Identify which cell holds the provided text, then report its (x, y) central coordinate. 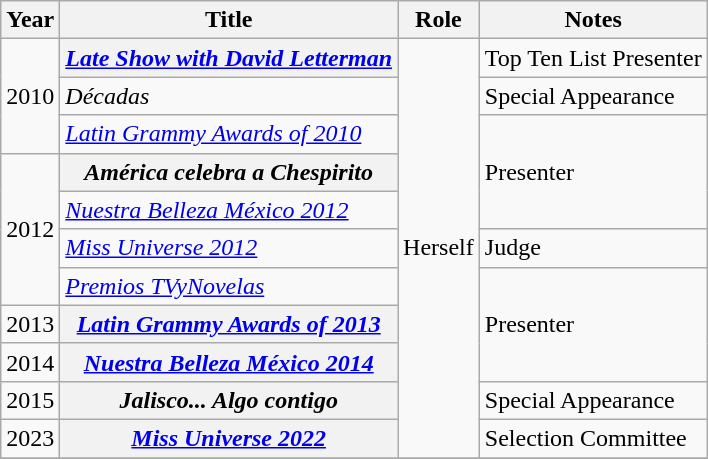
2010 (30, 96)
2013 (30, 324)
Nuestra Belleza México 2012 (229, 210)
Latin Grammy Awards of 2013 (229, 324)
Miss Universe 2012 (229, 248)
Jalisco... Algo contigo (229, 400)
Herself (439, 248)
Nuestra Belleza México 2014 (229, 362)
Premios TVyNovelas (229, 286)
2023 (30, 438)
Latin Grammy Awards of 2010 (229, 134)
2014 (30, 362)
Miss Universe 2022 (229, 438)
Décadas (229, 96)
2015 (30, 400)
Year (30, 20)
Top Ten List Presenter (593, 58)
Title (229, 20)
Role (439, 20)
Judge (593, 248)
2012 (30, 229)
Selection Committee (593, 438)
Notes (593, 20)
Late Show with David Letterman (229, 58)
América celebra a Chespirito (229, 172)
